Scan for the cell matching the given text and deliver its (x, y) coordinate at center. 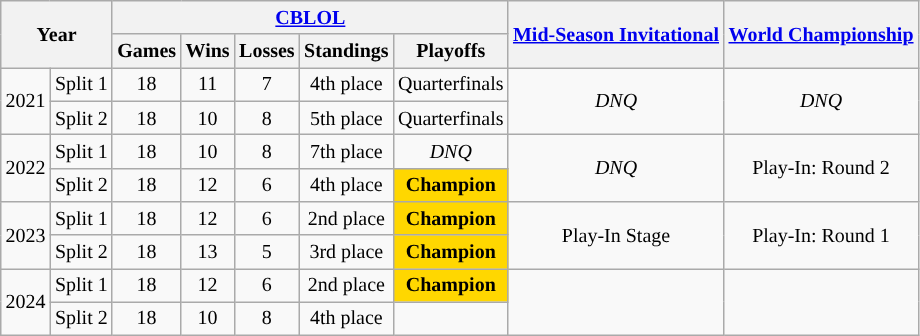
CBLOL (310, 18)
2024 (26, 302)
3rd place (346, 252)
2021 (26, 102)
Play-In: Round 2 (821, 168)
Losses (266, 52)
11 (208, 84)
5 (266, 252)
Play-In Stage (616, 236)
2022 (26, 168)
13 (208, 252)
Wins (208, 52)
Playoffs (450, 52)
World Championship (821, 34)
Mid-Season Invitational (616, 34)
7th place (346, 152)
Games (146, 52)
5th place (346, 118)
7 (266, 84)
2023 (26, 236)
Year (57, 34)
Play-In: Round 1 (821, 236)
Standings (346, 52)
